Provide the [x, y] coordinate of the cell's center where the given text is located.  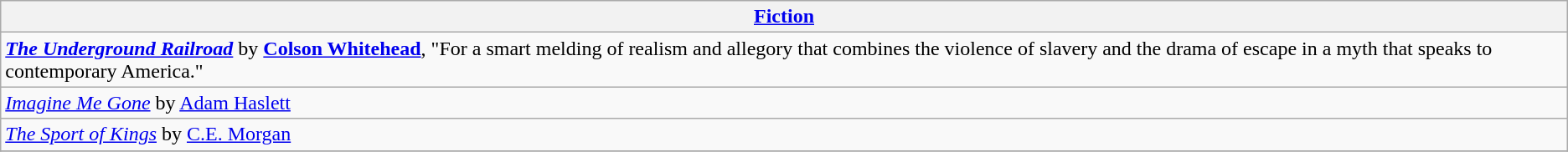
The Sport of Kings by C.E. Morgan [784, 134]
Fiction [784, 17]
Imagine Me Gone by Adam Haslett [784, 103]
